Scan for the cell matching the given text and deliver its (X, Y) coordinate at center. 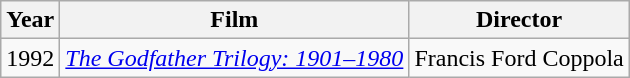
Film (234, 20)
1992 (30, 58)
Year (30, 20)
Director (519, 20)
The Godfather Trilogy: 1901–1980 (234, 58)
Francis Ford Coppola (519, 58)
